Locate the cell with the specified text and output its [X, Y] center coordinate. 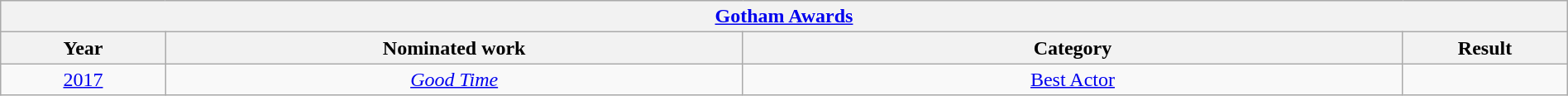
Category [1073, 48]
Gotham Awards [784, 17]
2017 [83, 79]
Year [83, 48]
Best Actor [1073, 79]
Result [1485, 48]
Good Time [454, 79]
Nominated work [454, 48]
